Return the [X, Y] coordinate for the center point of the cell that contains the specified text.  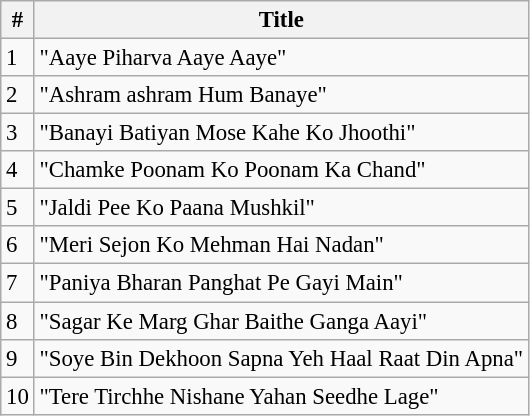
"Banayi Batiyan Mose Kahe Ko Jhoothi" [281, 133]
9 [18, 358]
1 [18, 58]
"Tere Tirchhe Nishane Yahan Seedhe Lage" [281, 396]
"Meri Sejon Ko Mehman Hai Nadan" [281, 245]
"Jaldi Pee Ko Paana Mushkil" [281, 208]
"Soye Bin Dekhoon Sapna Yeh Haal Raat Din Apna" [281, 358]
"Sagar Ke Marg Ghar Baithe Ganga Aayi" [281, 321]
"Aaye Piharva Aaye Aaye" [281, 58]
8 [18, 321]
"Ashram ashram Hum Banaye" [281, 95]
5 [18, 208]
"Chamke Poonam Ko Poonam Ka Chand" [281, 170]
"Paniya Bharan Panghat Pe Gayi Main" [281, 283]
2 [18, 95]
3 [18, 133]
6 [18, 245]
10 [18, 396]
Title [281, 20]
4 [18, 170]
# [18, 20]
7 [18, 283]
